Capture the cell that displays the provided text and extract its [x, y] central coordinate. 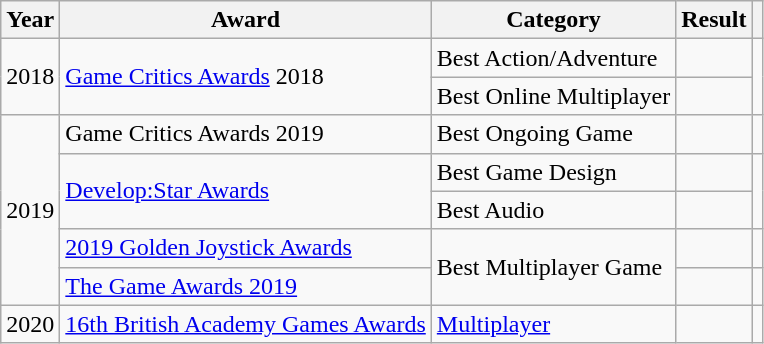
Multiplayer [553, 324]
2019 [30, 210]
Develop:Star Awards [246, 191]
Best Multiplayer Game [553, 267]
Year [30, 20]
2020 [30, 324]
Best Action/Adventure [553, 58]
Best Game Design [553, 172]
Game Critics Awards 2019 [246, 134]
Best Online Multiplayer [553, 96]
Best Ongoing Game [553, 134]
Category [553, 20]
Best Audio [553, 210]
Result [714, 20]
2019 Golden Joystick Awards [246, 248]
2018 [30, 77]
The Game Awards 2019 [246, 286]
16th British Academy Games Awards [246, 324]
Award [246, 20]
Game Critics Awards 2018 [246, 77]
